From the cell containing the given text, extract its center point as (x, y) coordinate. 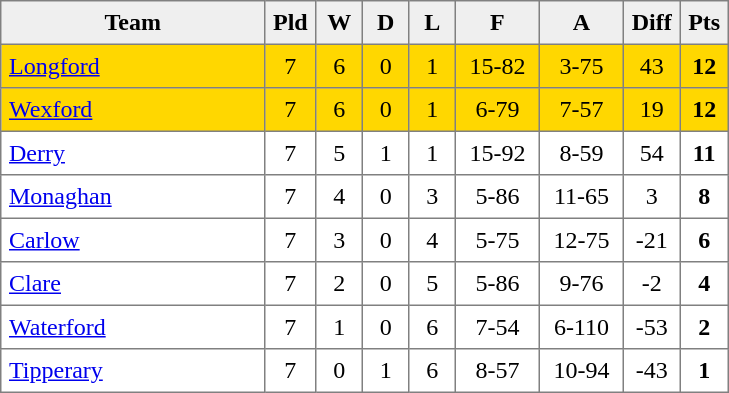
Tipperary (133, 371)
L (432, 23)
11 (704, 153)
Pld (290, 23)
A (581, 23)
3-75 (581, 66)
F (497, 23)
8 (704, 197)
6-79 (497, 110)
Pts (704, 23)
Longford (133, 66)
Monaghan (133, 197)
-53 (651, 327)
Wexford (133, 110)
5-75 (497, 240)
Diff (651, 23)
43 (651, 66)
7-54 (497, 327)
-43 (651, 371)
11-65 (581, 197)
15-92 (497, 153)
7-57 (581, 110)
W (339, 23)
Waterford (133, 327)
54 (651, 153)
6-110 (581, 327)
15-82 (497, 66)
-21 (651, 240)
-2 (651, 284)
Team (133, 23)
Clare (133, 284)
Derry (133, 153)
D (385, 23)
19 (651, 110)
9-76 (581, 284)
12-75 (581, 240)
8-57 (497, 371)
10-94 (581, 371)
8-59 (581, 153)
Carlow (133, 240)
